Determine the [X, Y] coordinate at the center of the cell enclosing the given text.  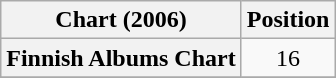
Finnish Albums Chart [121, 58]
16 [288, 58]
Position [288, 20]
Chart (2006) [121, 20]
